Determine the (X, Y) coordinate at the center of the cell enclosing the given text.  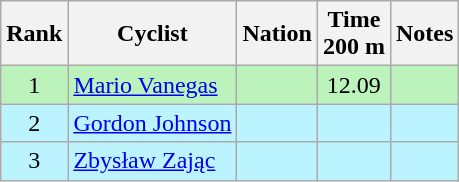
12.09 (354, 85)
3 (34, 161)
Mario Vanegas (152, 85)
Cyclist (152, 34)
Rank (34, 34)
1 (34, 85)
Zbysław Zając (152, 161)
Gordon Johnson (152, 123)
Nation (277, 34)
Time200 m (354, 34)
2 (34, 123)
Notes (424, 34)
